Identify which cell holds the provided text, then report its (X, Y) central coordinate. 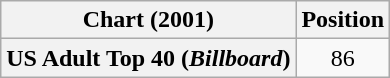
Chart (2001) (148, 20)
Position (343, 20)
US Adult Top 40 (Billboard) (148, 58)
86 (343, 58)
